Pinpoint the cell where the given text exists, returning its (x, y) midpoint coordinate. 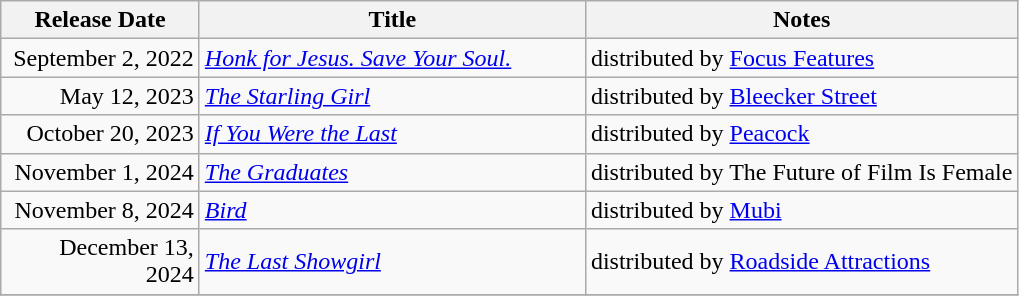
The Last Showgirl (392, 262)
distributed by Roadside Attractions (802, 262)
November 1, 2024 (100, 172)
distributed by The Future of Film Is Female (802, 172)
Notes (802, 20)
Bird (392, 210)
distributed by Bleecker Street (802, 96)
distributed by Focus Features (802, 58)
December 13, 2024 (100, 262)
May 12, 2023 (100, 96)
The Graduates (392, 172)
Honk for Jesus. Save Your Soul. (392, 58)
The Starling Girl (392, 96)
October 20, 2023 (100, 134)
Title (392, 20)
November 8, 2024 (100, 210)
Release Date (100, 20)
distributed by Peacock (802, 134)
distributed by Mubi (802, 210)
If You Were the Last (392, 134)
September 2, 2022 (100, 58)
